Extract the (x, y) coordinate from the center of the cell holding the provided text.  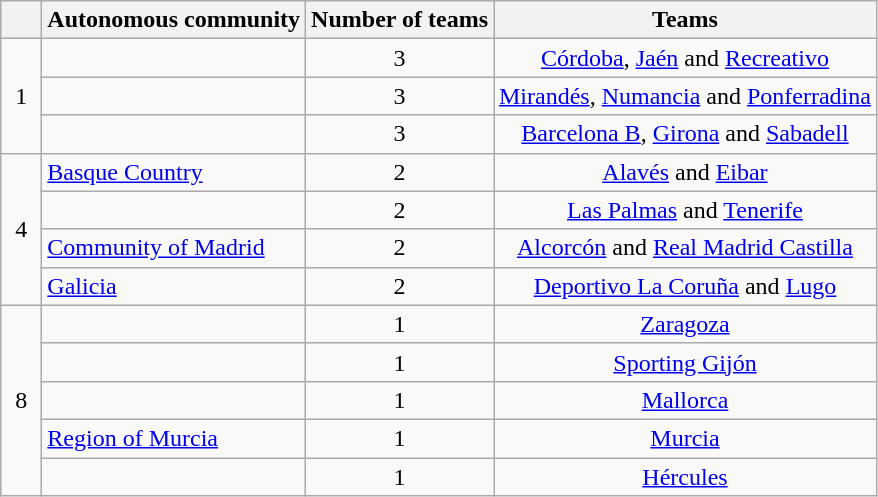
Córdoba, Jaén and Recreativo (686, 58)
Basque Country (174, 172)
Deportivo La Coruña and Lugo (686, 286)
Zaragoza (686, 324)
Community of Madrid (174, 248)
Teams (686, 20)
Autonomous community (174, 20)
Mallorca (686, 400)
4 (22, 229)
8 (22, 400)
Region of Murcia (174, 438)
Hércules (686, 477)
Mirandés, Numancia and Ponferradina (686, 96)
Alavés and Eibar (686, 172)
Alcorcón and Real Madrid Castilla (686, 248)
Sporting Gijón (686, 362)
Murcia (686, 438)
Barcelona B, Girona and Sabadell (686, 134)
Las Palmas and Tenerife (686, 210)
Number of teams (400, 20)
Galicia (174, 286)
